Output the (X, Y) coordinate of the center of the cell containing the given text.  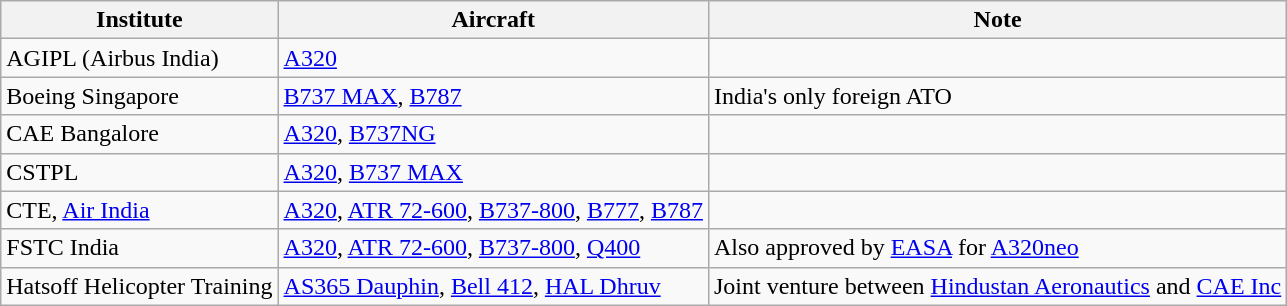
Hatsoff Helicopter Training (140, 286)
CTE, Air India (140, 210)
Note (997, 20)
FSTC India (140, 248)
Boeing Singapore (140, 96)
A320, B737 MAX (493, 172)
Joint venture between Hindustan Aeronautics and CAE Inc (997, 286)
AGIPL (Airbus India) (140, 58)
A320, ATR 72-600, B737-800, B777, B787 (493, 210)
A320, B737NG (493, 134)
Aircraft (493, 20)
Institute (140, 20)
AS365 Dauphin, Bell 412, HAL Dhruv (493, 286)
Also approved by EASA for A320neo (997, 248)
B737 MAX, B787 (493, 96)
India's only foreign ATO (997, 96)
CSTPL (140, 172)
A320 (493, 58)
A320, ATR 72-600, B737-800, Q400 (493, 248)
CAE Bangalore (140, 134)
